Determine the (X, Y) coordinate at the center of the cell enclosing the given text.  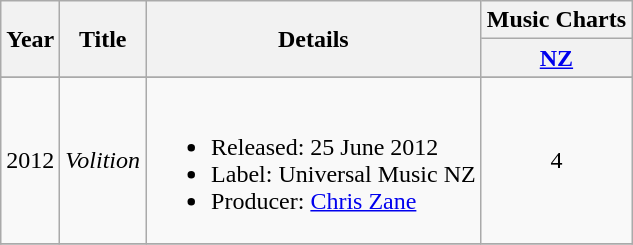
NZ (556, 58)
Details (314, 39)
Volition (103, 160)
Music Charts (556, 20)
Released: 25 June 2012Label: Universal Music NZProducer: Chris Zane (314, 160)
Year (30, 39)
4 (556, 160)
Title (103, 39)
2012 (30, 160)
